Identify which cell holds the provided text, then report its [x, y] central coordinate. 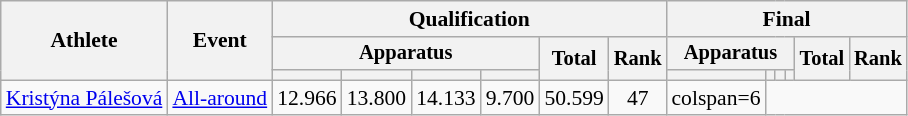
13.800 [376, 98]
Qualification [469, 19]
47 [638, 98]
14.133 [446, 98]
9.700 [510, 98]
Final [786, 19]
Athlete [84, 40]
Event [220, 40]
50.599 [574, 98]
12.966 [306, 98]
colspan=6 [716, 98]
Kristýna Pálešová [84, 98]
All-around [220, 98]
